Determine the (X, Y) coordinate at the center of the cell enclosing the given text.  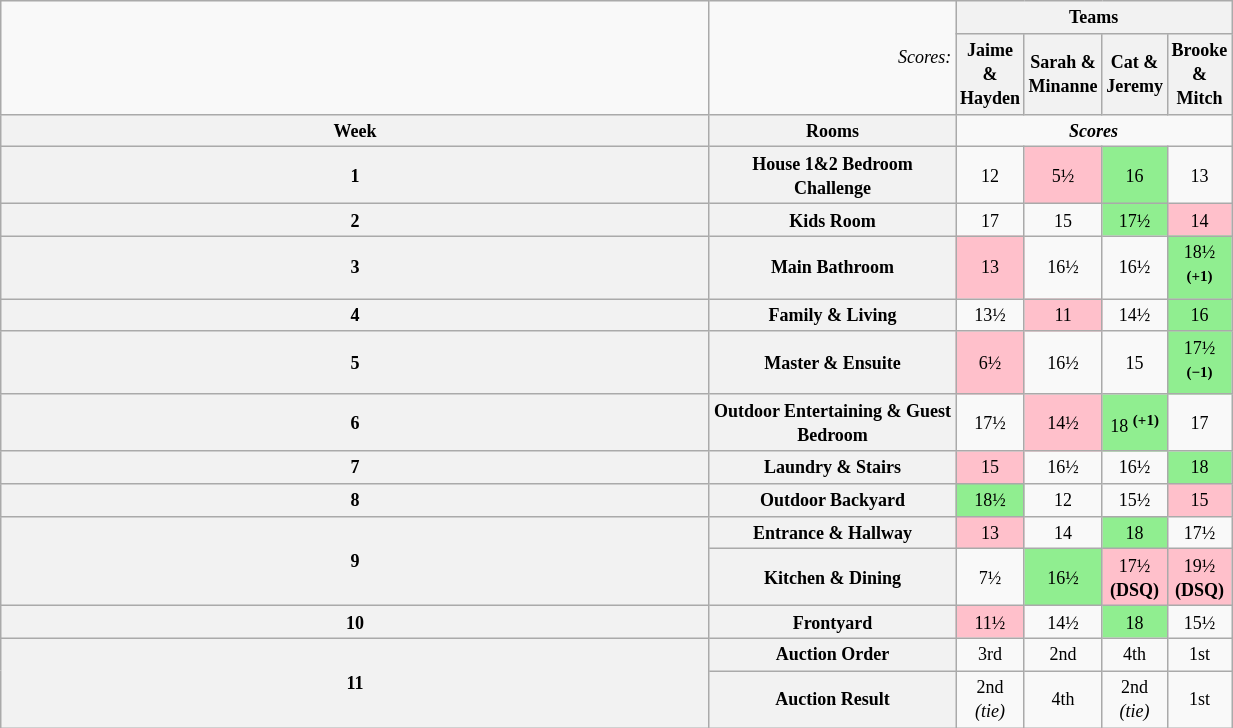
5½ (1063, 176)
9 (356, 560)
19½ (DSQ) (1199, 578)
1 (356, 176)
Outdoor Entertaining & Guest Bedroom (832, 422)
Auction Result (832, 700)
Entrance & Hallway (832, 532)
6½ (990, 362)
6 (356, 422)
Laundry & Stairs (832, 468)
Rooms (832, 130)
18½ (+1) (1199, 268)
Family & Living (832, 316)
13½ (990, 316)
Kids Room (832, 220)
18½ (990, 500)
7 (356, 468)
17½ (DSQ) (1134, 578)
Jaime & Hayden (990, 74)
Frontyard (832, 622)
Main Bathroom (832, 268)
Teams (1094, 18)
8 (356, 500)
10 (356, 622)
7½ (990, 578)
Brooke & Mitch (1199, 74)
Auction Order (832, 654)
Week (356, 130)
Scores: (832, 58)
17½ (−1) (1199, 362)
Kitchen & Dining (832, 578)
3rd (990, 654)
Cat & Jeremy (1134, 74)
Sarah & Minanne (1063, 74)
11½ (990, 622)
2 (356, 220)
Outdoor Backyard (832, 500)
18 (+1) (1134, 422)
3 (356, 268)
House 1&2 Bedroom Challenge (832, 176)
2nd (1063, 654)
Scores (1094, 130)
4 (356, 316)
5 (356, 362)
Master & Ensuite (832, 362)
